Provide the [X, Y] coordinate of the cell's center where the given text is located.  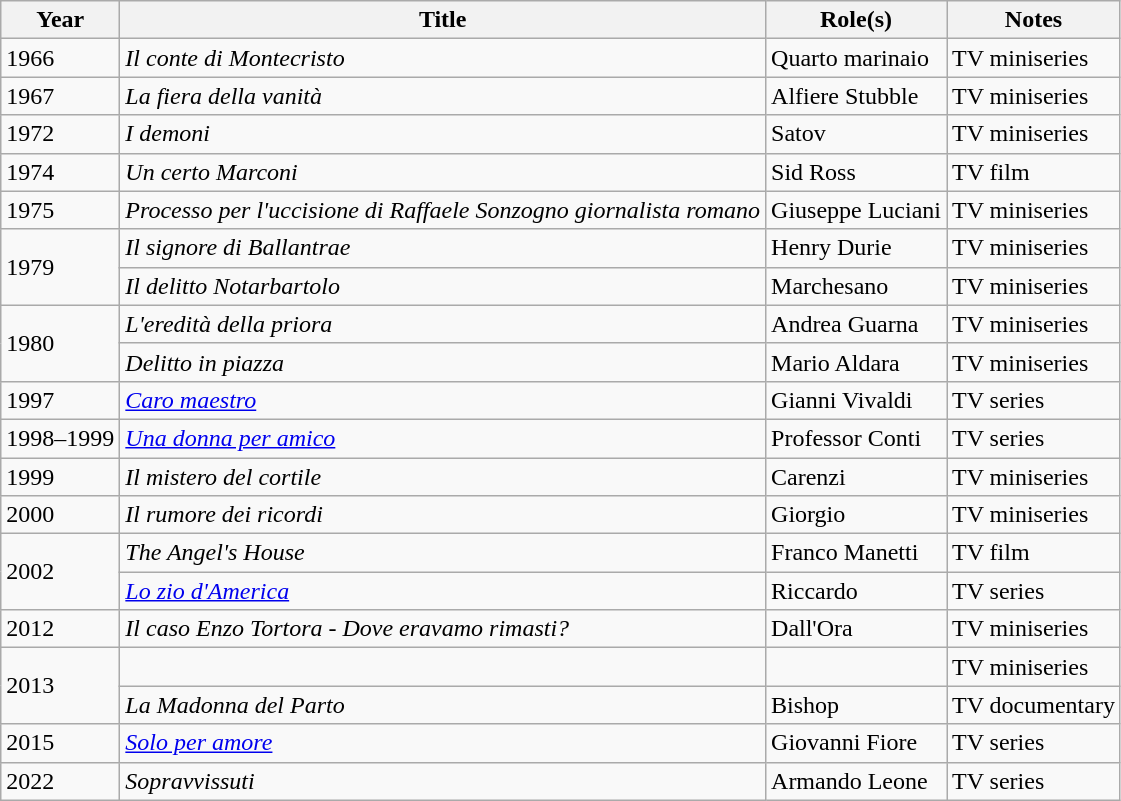
1980 [60, 343]
Il signore di Ballantrae [443, 248]
2000 [60, 515]
La fiera della vanità [443, 96]
Alfiere Stubble [856, 96]
TV documentary [1034, 705]
La Madonna del Parto [443, 705]
Bishop [856, 705]
2015 [60, 743]
Lo zio d'America [443, 591]
Giuseppe Luciani [856, 210]
Riccardo [856, 591]
Il mistero del cortile [443, 477]
2013 [60, 686]
Il conte di Montecristo [443, 58]
Andrea Guarna [856, 324]
Role(s) [856, 20]
1974 [60, 172]
Il caso Enzo Tortora - Dove eravamo rimasti? [443, 629]
Caro maestro [443, 400]
Henry Durie [856, 248]
Satov [856, 134]
1975 [60, 210]
1972 [60, 134]
1997 [60, 400]
The Angel's House [443, 553]
Franco Manetti [856, 553]
1966 [60, 58]
L'eredità della priora [443, 324]
Professor Conti [856, 438]
Processo per l'uccisione di Raffaele Sonzogno giornalista romano [443, 210]
Il delitto Notarbartolo [443, 286]
Sid Ross [856, 172]
Dall'Ora [856, 629]
Year [60, 20]
Carenzi [856, 477]
Notes [1034, 20]
Giorgio [856, 515]
Marchesano [856, 286]
1999 [60, 477]
Sopravvissuti [443, 781]
Giovanni Fiore [856, 743]
1998–1999 [60, 438]
2022 [60, 781]
Delitto in piazza [443, 362]
Mario Aldara [856, 362]
Il rumore dei ricordi [443, 515]
1967 [60, 96]
2002 [60, 572]
1979 [60, 267]
Title [443, 20]
I demoni [443, 134]
Una donna per amico [443, 438]
Un certo Marconi [443, 172]
Quarto marinaio [856, 58]
2012 [60, 629]
Gianni Vivaldi [856, 400]
Solo per amore [443, 743]
Armando Leone [856, 781]
